Pinpoint the cell where the given text exists, returning its (X, Y) midpoint coordinate. 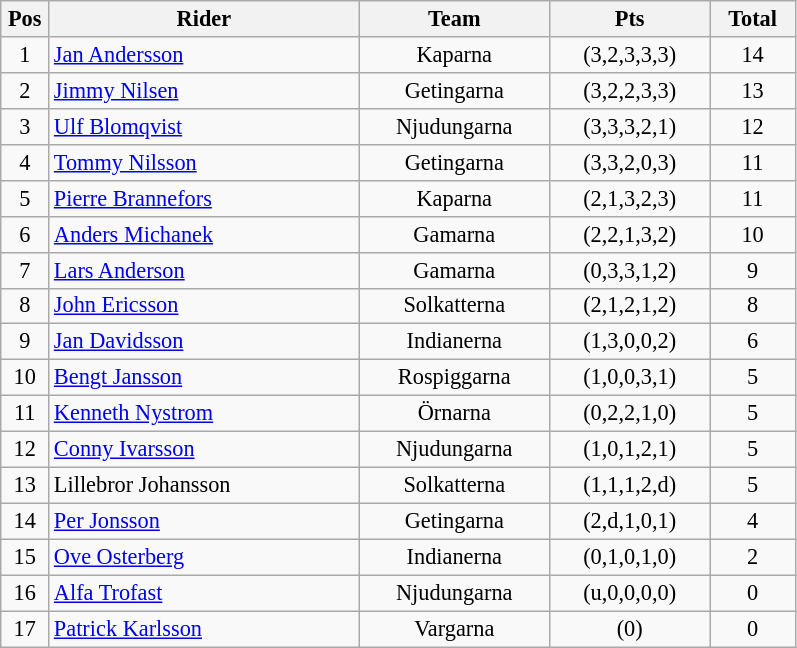
(0,1,0,1,0) (629, 557)
Vargarna (454, 629)
1 (25, 55)
Jimmy Nilsen (204, 90)
17 (25, 629)
(3,3,2,0,3) (629, 162)
Pos (25, 19)
Per Jonsson (204, 521)
16 (25, 593)
Ove Osterberg (204, 557)
Pts (629, 19)
(0) (629, 629)
John Ericsson (204, 306)
Kenneth Nystrom (204, 414)
(2,1,3,2,3) (629, 198)
(2,d,1,0,1) (629, 521)
Rider (204, 19)
Bengt Jansson (204, 378)
Ulf Blomqvist (204, 126)
Jan Andersson (204, 55)
(1,3,0,0,2) (629, 342)
Lillebror Johansson (204, 485)
(1,0,0,3,1) (629, 378)
(2,1,2,1,2) (629, 306)
Jan Davidsson (204, 342)
(3,2,2,3,3) (629, 90)
Tommy Nilsson (204, 162)
Rospiggarna (454, 378)
Lars Anderson (204, 270)
(u,0,0,0,0) (629, 593)
(0,3,3,1,2) (629, 270)
(2,2,1,3,2) (629, 234)
(0,2,2,1,0) (629, 414)
15 (25, 557)
Patrick Karlsson (204, 629)
(3,3,3,2,1) (629, 126)
Team (454, 19)
3 (25, 126)
Alfa Trofast (204, 593)
(1,0,1,2,1) (629, 450)
7 (25, 270)
Örnarna (454, 414)
Total (752, 19)
Anders Michanek (204, 234)
Conny Ivarsson (204, 450)
Pierre Brannefors (204, 198)
(3,2,3,3,3) (629, 55)
(1,1,1,2,d) (629, 485)
